Capture the cell that displays the provided text and extract its [X, Y] central coordinate. 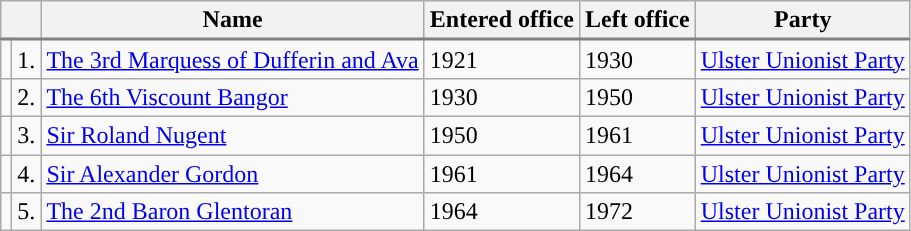
The 2nd Baron Glentoran [232, 212]
1972 [638, 212]
Left office [638, 20]
Party [802, 20]
1. [26, 60]
Sir Alexander Gordon [232, 173]
4. [26, 173]
Sir Roland Nugent [232, 135]
The 6th Viscount Bangor [232, 97]
1921 [502, 60]
2. [26, 97]
5. [26, 212]
The 3rd Marquess of Dufferin and Ava [232, 60]
3. [26, 135]
Name [232, 20]
Entered office [502, 20]
